From the cell containing the given text, extract its center point as (X, Y) coordinate. 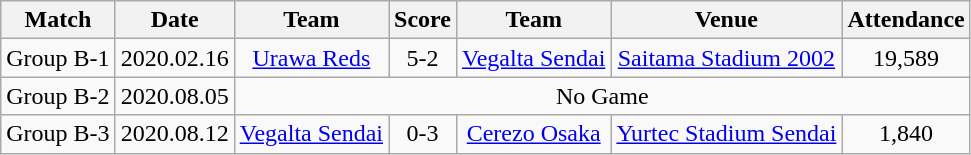
Yurtec Stadium Sendai (726, 134)
Group B-1 (58, 58)
Venue (726, 20)
Group B-2 (58, 96)
Match (58, 20)
Urawa Reds (311, 58)
No Game (602, 96)
Saitama Stadium 2002 (726, 58)
2020.08.12 (174, 134)
Group B-3 (58, 134)
Attendance (906, 20)
5-2 (423, 58)
Date (174, 20)
0-3 (423, 134)
1,840 (906, 134)
2020.02.16 (174, 58)
2020.08.05 (174, 96)
19,589 (906, 58)
Cerezo Osaka (534, 134)
Score (423, 20)
